Return the [X, Y] coordinate for the center point of the cell that contains the specified text.  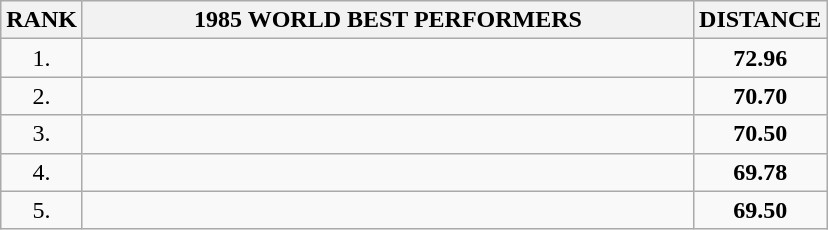
4. [42, 172]
70.50 [760, 134]
1. [42, 58]
RANK [42, 20]
DISTANCE [760, 20]
5. [42, 210]
69.78 [760, 172]
1985 WORLD BEST PERFORMERS [388, 20]
69.50 [760, 210]
72.96 [760, 58]
2. [42, 96]
70.70 [760, 96]
3. [42, 134]
